Output the (X, Y) coordinate of the center of the cell containing the given text.  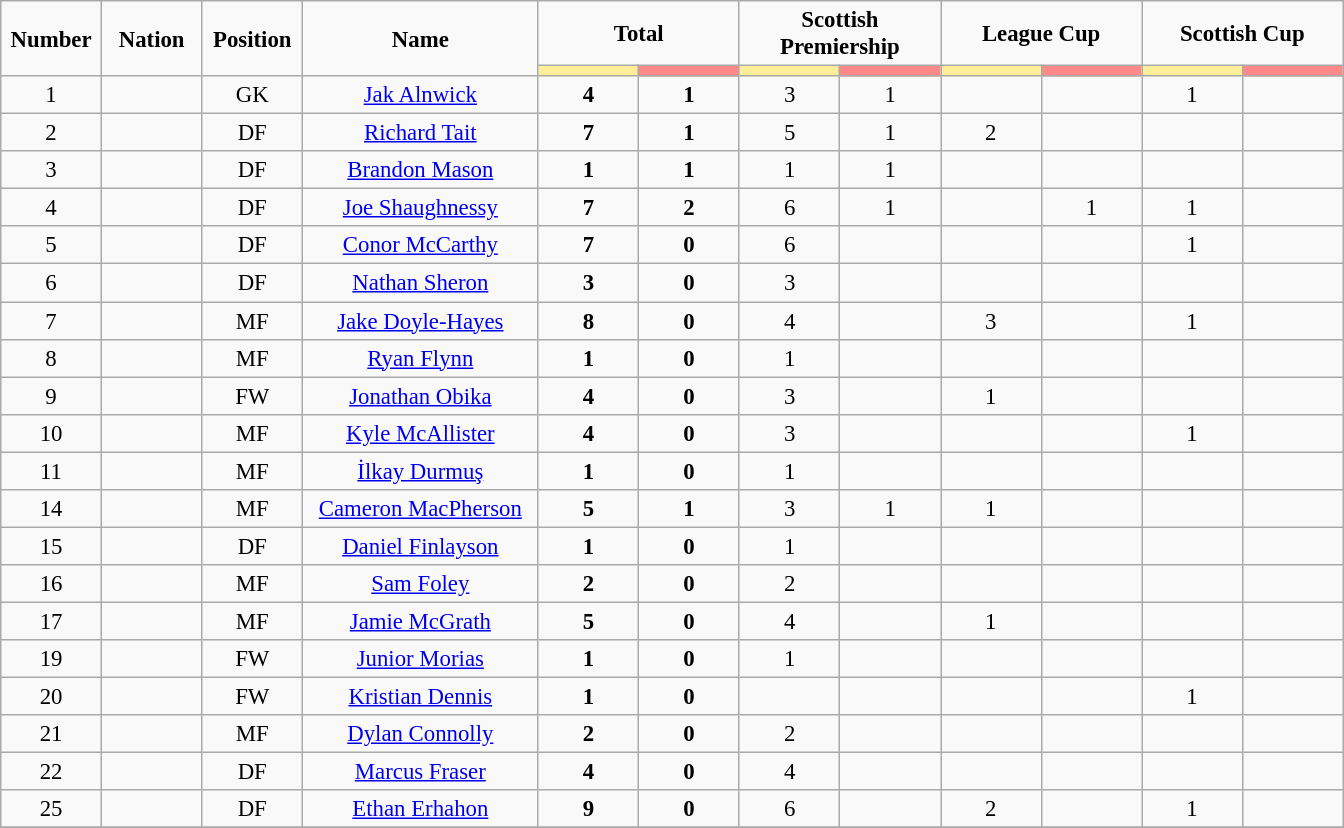
22 (52, 772)
14 (52, 509)
16 (52, 584)
Ryan Flynn (421, 358)
League Cup (1040, 34)
17 (52, 621)
Ethan Erhahon (421, 809)
25 (52, 809)
İlkay Durmuş (421, 471)
20 (52, 697)
Kyle McAllister (421, 433)
Jonathan Obika (421, 396)
15 (52, 546)
Dylan Connolly (421, 734)
Position (252, 38)
Joe Shaughnessy (421, 208)
Nation (152, 38)
Scottish Premiership (840, 34)
19 (52, 659)
Kristian Dennis (421, 697)
Daniel Finlayson (421, 546)
Number (52, 38)
GK (252, 95)
Marcus Fraser (421, 772)
Richard Tait (421, 133)
Scottish Cup (1242, 34)
Jak Alnwick (421, 95)
Conor McCarthy (421, 245)
Cameron MacPherson (421, 509)
Name (421, 38)
Jamie McGrath (421, 621)
Sam Foley (421, 584)
Brandon Mason (421, 170)
10 (52, 433)
Total (638, 34)
Nathan Sheron (421, 283)
21 (52, 734)
Jake Doyle-Hayes (421, 321)
Junior Morias (421, 659)
11 (52, 471)
